Scan for the cell matching the given text and deliver its (X, Y) coordinate at center. 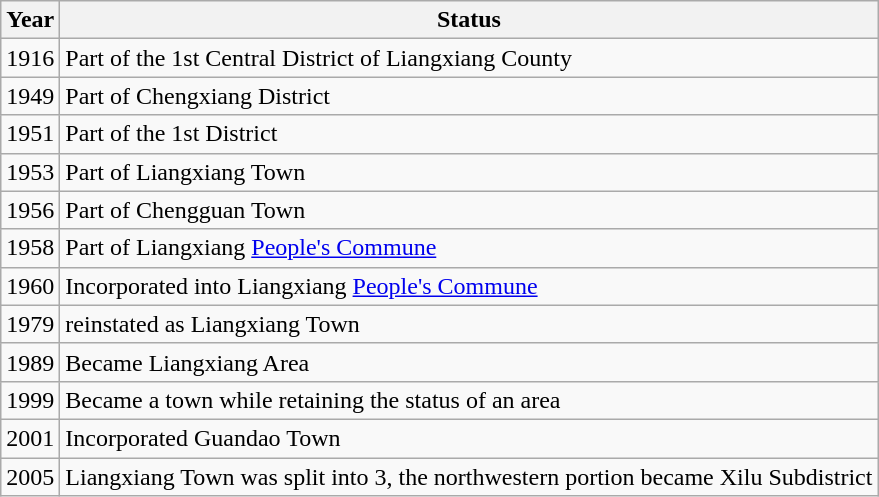
1979 (30, 324)
1949 (30, 96)
Became a town while retaining the status of an area (469, 400)
Incorporated Guandao Town (469, 438)
1999 (30, 400)
Part of the 1st Central District of Liangxiang County (469, 58)
Part of Liangxiang Town (469, 172)
1989 (30, 362)
Year (30, 20)
1953 (30, 172)
Part of Chengguan Town (469, 210)
Status (469, 20)
Part of Liangxiang People's Commune (469, 248)
1951 (30, 134)
reinstated as Liangxiang Town (469, 324)
1916 (30, 58)
Became Liangxiang Area (469, 362)
1960 (30, 286)
Part of the 1st District (469, 134)
2005 (30, 477)
1958 (30, 248)
Part of Chengxiang District (469, 96)
1956 (30, 210)
Incorporated into Liangxiang People's Commune (469, 286)
Liangxiang Town was split into 3, the northwestern portion became Xilu Subdistrict (469, 477)
2001 (30, 438)
